Scan for the cell matching the given text and deliver its (X, Y) coordinate at center. 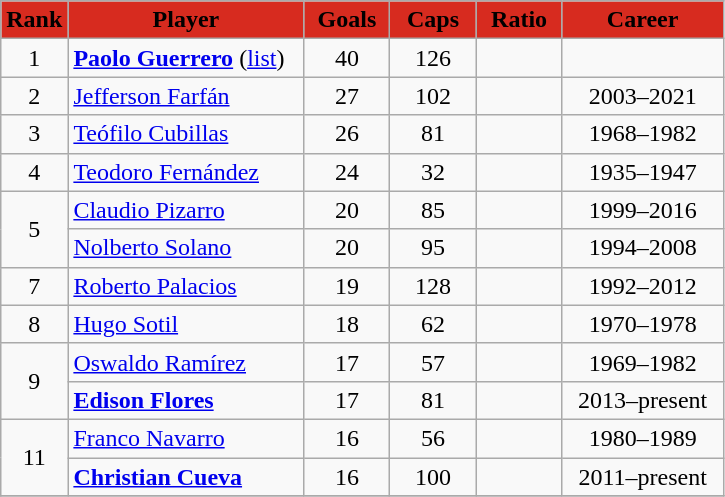
Teodoro Fernández (186, 172)
11 (34, 457)
8 (34, 324)
Christian Cueva (186, 477)
126 (433, 58)
7 (34, 286)
1970–1978 (642, 324)
Hugo Sotil (186, 324)
5 (34, 229)
9 (34, 381)
27 (347, 96)
Nolberto Solano (186, 248)
Jefferson Farfán (186, 96)
Teófilo Cubillas (186, 134)
4 (34, 172)
Paolo Guerrero (list) (186, 58)
1994–2008 (642, 248)
40 (347, 58)
95 (433, 248)
56 (433, 438)
Player (186, 20)
1980–1989 (642, 438)
Caps (433, 20)
62 (433, 324)
100 (433, 477)
26 (347, 134)
Roberto Palacios (186, 286)
1999–2016 (642, 210)
18 (347, 324)
2 (34, 96)
2011–present (642, 477)
128 (433, 286)
57 (433, 362)
Goals (347, 20)
24 (347, 172)
2013–present (642, 400)
Claudio Pizarro (186, 210)
1969–1982 (642, 362)
1 (34, 58)
102 (433, 96)
32 (433, 172)
Franco Navarro (186, 438)
19 (347, 286)
Ratio (519, 20)
3 (34, 134)
1968–1982 (642, 134)
Rank (34, 20)
Oswaldo Ramírez (186, 362)
Career (642, 20)
Edison Flores (186, 400)
1992–2012 (642, 286)
85 (433, 210)
2003–2021 (642, 96)
1935–1947 (642, 172)
